From the cell containing the given text, extract its center point as [x, y] coordinate. 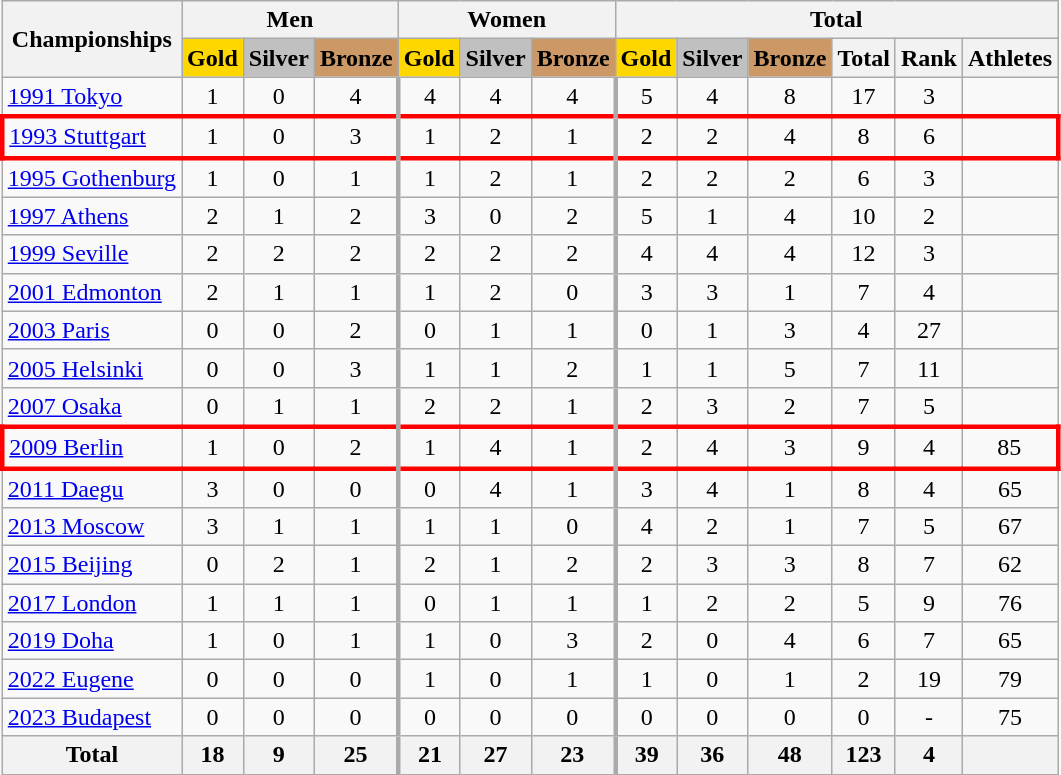
62 [1010, 565]
1995 Gothenburg [92, 178]
2009 Berlin [92, 448]
21 [429, 755]
Athletes [1010, 58]
1997 Athens [92, 216]
2013 Moscow [92, 527]
11 [928, 368]
Championships [92, 39]
2015 Beijing [92, 565]
75 [1010, 717]
10 [864, 216]
2007 Osaka [92, 407]
123 [864, 755]
36 [712, 755]
2019 Doha [92, 641]
76 [1010, 603]
25 [356, 755]
1991 Tokyo [92, 97]
19 [928, 679]
17 [864, 97]
Women [506, 20]
2001 Edmonton [92, 292]
2017 London [92, 603]
79 [1010, 679]
18 [213, 755]
2005 Helsinki [92, 368]
- [928, 717]
23 [573, 755]
1999 Seville [92, 254]
48 [790, 755]
Men [290, 20]
67 [1010, 527]
2023 Budapest [92, 717]
2022 Eugene [92, 679]
2011 Daegu [92, 488]
1993 Stuttgart [92, 136]
12 [864, 254]
85 [1010, 448]
2003 Paris [92, 330]
Rank [928, 58]
39 [646, 755]
